Detect which cell encompasses the target text, then output its (x, y) center coordinate. 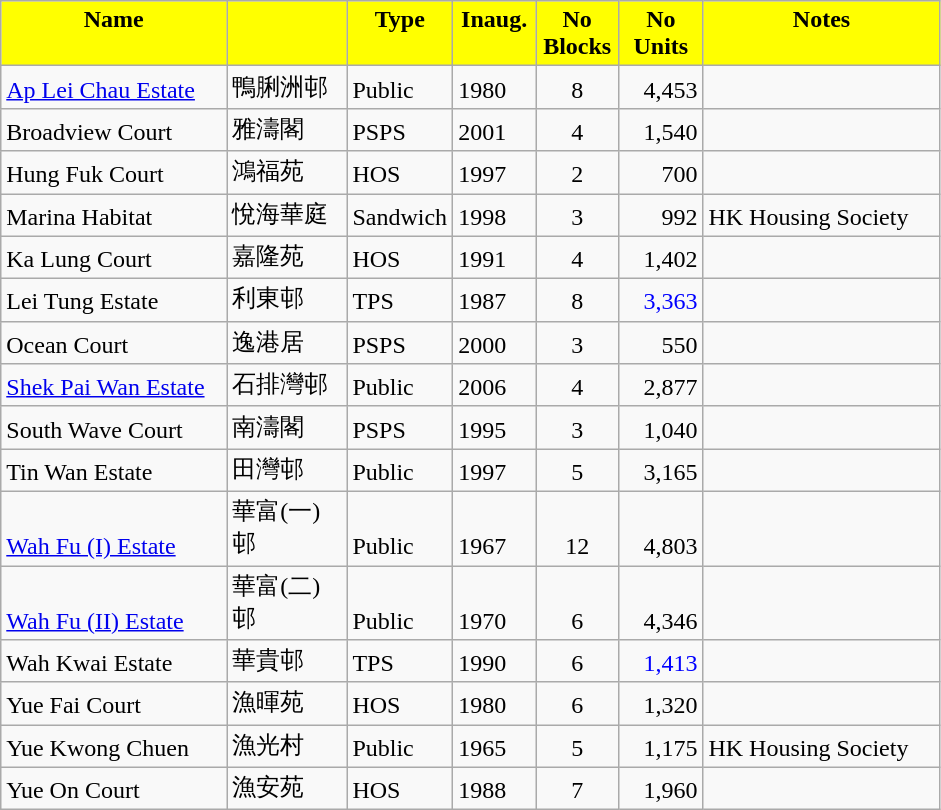
Yue Kwong Chuen (114, 746)
3,165 (661, 470)
Type (400, 34)
2006 (494, 386)
1,540 (661, 130)
No Units (661, 34)
550 (661, 342)
華貴邨 (287, 662)
悅海華庭 (287, 216)
漁安苑 (287, 788)
1,320 (661, 704)
Ocean Court (114, 342)
2 (578, 172)
Shek Pai Wan Estate (114, 386)
4,346 (661, 603)
鴻福苑 (287, 172)
Tin Wan Estate (114, 470)
華富(一)邨 (287, 528)
1990 (494, 662)
1998 (494, 216)
1967 (494, 528)
1,175 (661, 746)
逸港居 (287, 342)
2,877 (661, 386)
Notes (822, 34)
雅濤閣 (287, 130)
華富(二)邨 (287, 603)
Wah Fu (II) Estate (114, 603)
Ap Lei Chau Estate (114, 88)
3,363 (661, 300)
漁光村 (287, 746)
2001 (494, 130)
Lei Tung Estate (114, 300)
漁暉苑 (287, 704)
1,413 (661, 662)
Inaug. (494, 34)
Wah Kwai Estate (114, 662)
Name (114, 34)
7 (578, 788)
1987 (494, 300)
700 (661, 172)
South Wave Court (114, 428)
Wah Fu (I) Estate (114, 528)
Ka Lung Court (114, 258)
12 (578, 528)
Yue Fai Court (114, 704)
嘉隆苑 (287, 258)
1995 (494, 428)
石排灣邨 (287, 386)
1970 (494, 603)
Broadview Court (114, 130)
Yue On Court (114, 788)
Sandwich (400, 216)
4,803 (661, 528)
田灣邨 (287, 470)
1965 (494, 746)
利東邨 (287, 300)
1991 (494, 258)
1,960 (661, 788)
2000 (494, 342)
1,040 (661, 428)
Hung Fuk Court (114, 172)
南濤閣 (287, 428)
4,453 (661, 88)
No Blocks (578, 34)
Marina Habitat (114, 216)
1,402 (661, 258)
992 (661, 216)
鴨脷洲邨 (287, 88)
1988 (494, 788)
